Pinpoint the cell where the given text exists, returning its [x, y] midpoint coordinate. 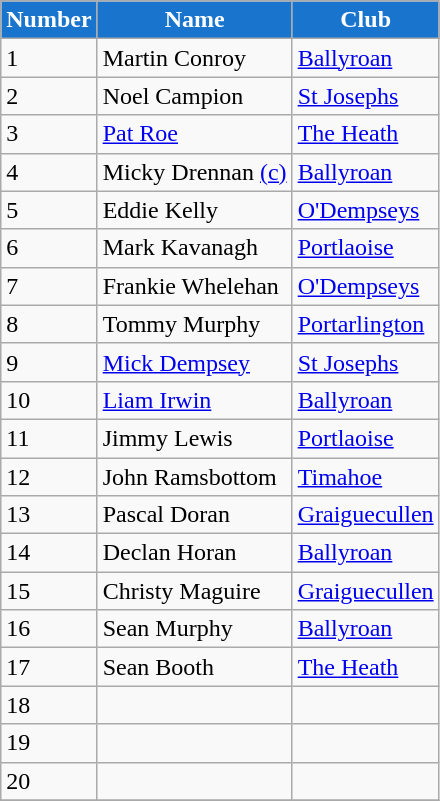
Liam Irwin [194, 400]
6 [49, 248]
16 [49, 629]
Timahoe [366, 477]
Eddie Kelly [194, 210]
Micky Drennan (c) [194, 172]
Frankie Whelehan [194, 286]
5 [49, 210]
Martin Conroy [194, 58]
4 [49, 172]
9 [49, 362]
10 [49, 400]
Mick Dempsey [194, 362]
Pascal Doran [194, 515]
Noel Campion [194, 96]
2 [49, 96]
3 [49, 134]
7 [49, 286]
17 [49, 667]
Sean Booth [194, 667]
Portarlington [366, 324]
Jimmy Lewis [194, 438]
18 [49, 705]
13 [49, 515]
20 [49, 781]
Name [194, 20]
Declan Horan [194, 553]
11 [49, 438]
Number [49, 20]
Sean Murphy [194, 629]
19 [49, 743]
Pat Roe [194, 134]
1 [49, 58]
12 [49, 477]
Christy Maguire [194, 591]
John Ramsbottom [194, 477]
14 [49, 553]
Mark Kavanagh [194, 248]
15 [49, 591]
8 [49, 324]
Club [366, 20]
Tommy Murphy [194, 324]
